From the cell containing the given text, extract its center point as [x, y] coordinate. 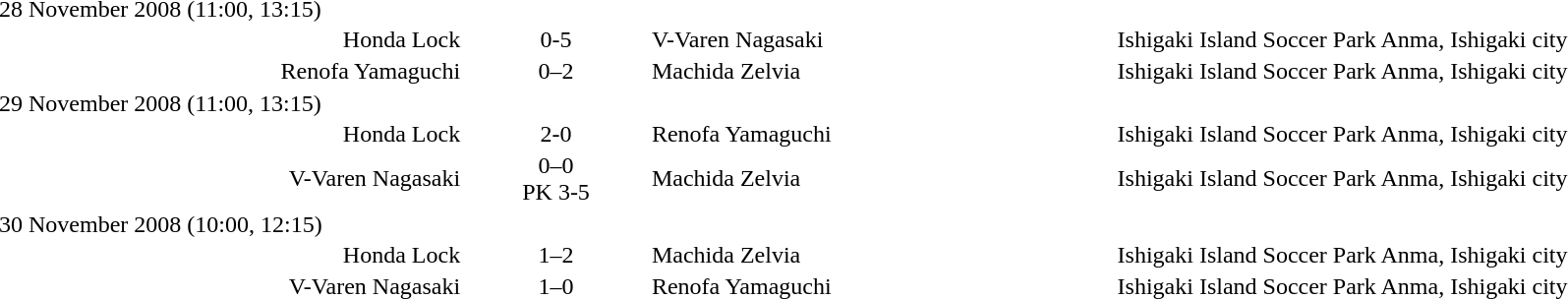
Renofa Yamaguchi [882, 135]
0-5 [556, 40]
0–0PK 3-5 [556, 179]
0–2 [556, 71]
2-0 [556, 135]
V-Varen Nagasaki [882, 40]
1–2 [556, 255]
